Return [x, y] of the center of cell containing provided text 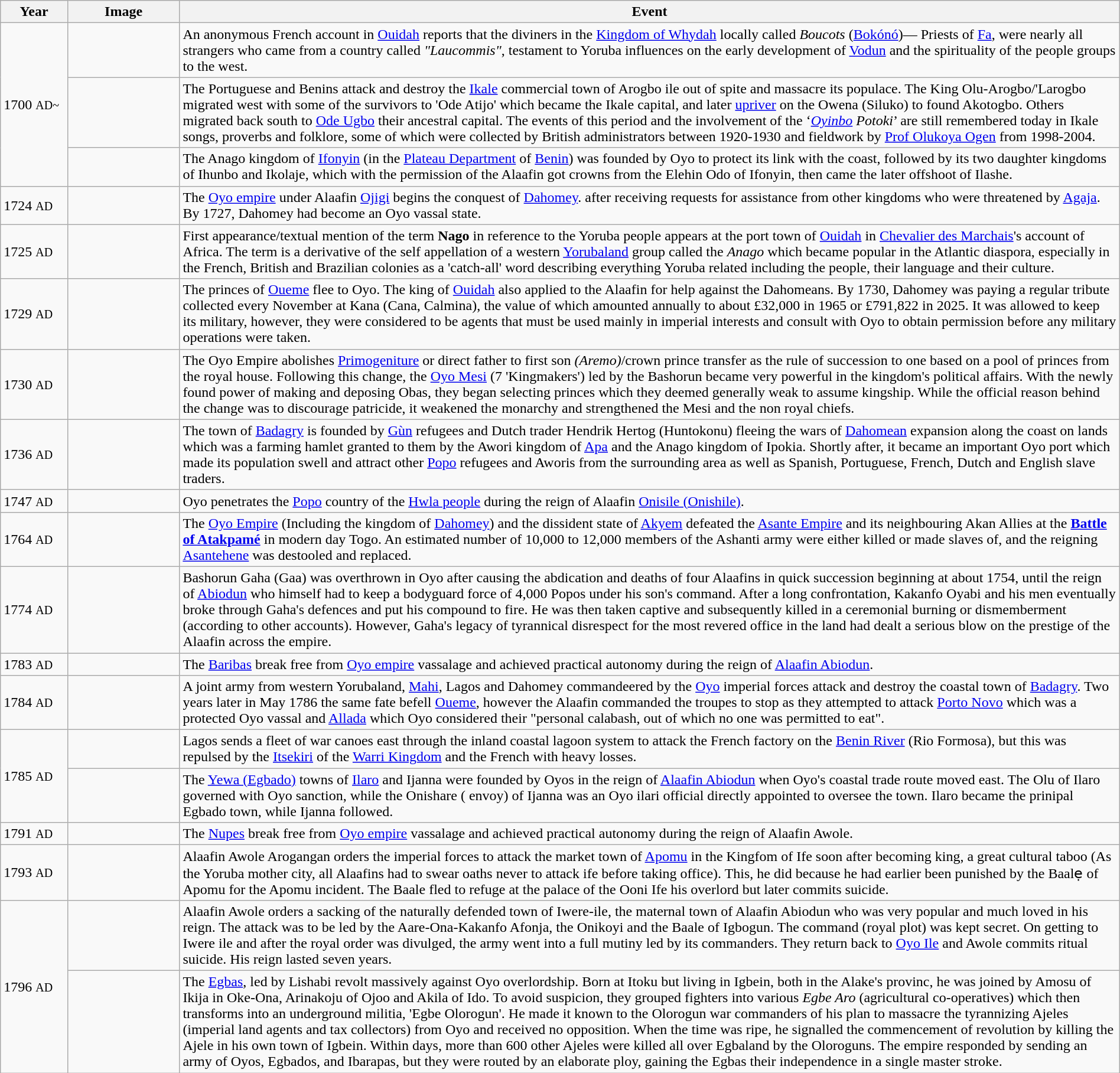
1724 AD [34, 206]
1725 AD [34, 252]
1791 AD [34, 834]
1729 AD [34, 314]
Event [650, 12]
1764 AD [34, 539]
1700 AD~ [34, 105]
Oyo penetrates the Popo country of the Hwla people during the reign of Alaafin Onisile (Onishile). [650, 501]
The Nupes break free from Oyo empire vassalage and achieved practical autonomy during the reign of Alaafin Awole. [650, 834]
1774 AD [34, 609]
1730 AD [34, 384]
1747 AD [34, 501]
1783 AD [34, 664]
1736 AD [34, 455]
1784 AD [34, 703]
Image [123, 12]
1785 AD [34, 776]
1796 AD [34, 986]
The Baribas break free from Oyo empire vassalage and achieved practical autonomy during the reign of Alaafin Abiodun. [650, 664]
1793 AD [34, 873]
Year [34, 12]
